Detect which cell encompasses the target text, then output its (x, y) center coordinate. 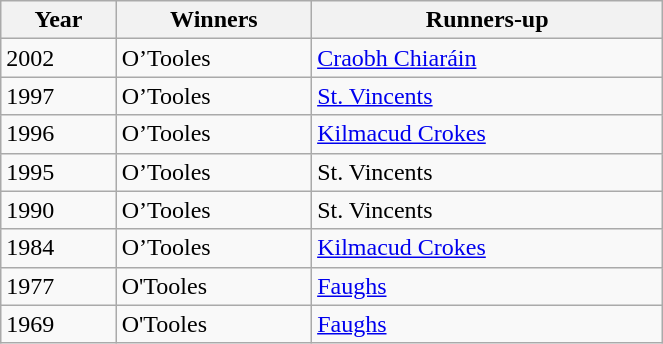
Runners-up (488, 20)
Year (58, 20)
2002 (58, 58)
1977 (58, 286)
Craobh Chiaráin (488, 58)
1984 (58, 248)
1995 (58, 172)
Winners (214, 20)
1996 (58, 134)
1997 (58, 96)
1990 (58, 210)
1969 (58, 324)
